Capture the cell that displays the provided text and extract its (x, y) central coordinate. 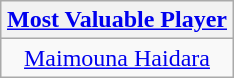
Most Valuable Player (116, 20)
Maimouna Haidara (116, 58)
